Locate the cell with the specified text and output its [X, Y] center coordinate. 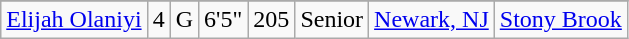
6'5" [224, 20]
Elijah Olaniyi [74, 20]
Senior [332, 20]
Stony Brook [560, 20]
G [184, 20]
Newark, NJ [432, 20]
205 [272, 20]
4 [158, 20]
